Output the [x, y] coordinate of the center of the cell containing the given text.  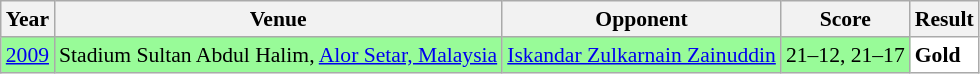
21–12, 21–17 [846, 55]
Score [846, 19]
Gold [944, 55]
Year [28, 19]
Venue [278, 19]
Iskandar Zulkarnain Zainuddin [642, 55]
2009 [28, 55]
Result [944, 19]
Opponent [642, 19]
Stadium Sultan Abdul Halim, Alor Setar, Malaysia [278, 55]
